For the text-containing cell, return its midpoint in [x, y] coordinate format. 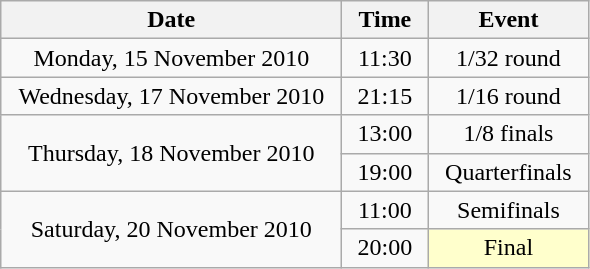
Date [172, 20]
Semifinals [508, 210]
11:30 [385, 58]
1/16 round [508, 96]
1/32 round [508, 58]
Quarterfinals [508, 172]
13:00 [385, 134]
Saturday, 20 November 2010 [172, 229]
21:15 [385, 96]
Final [508, 248]
Monday, 15 November 2010 [172, 58]
11:00 [385, 210]
1/8 finals [508, 134]
Event [508, 20]
Time [385, 20]
20:00 [385, 248]
Thursday, 18 November 2010 [172, 153]
Wednesday, 17 November 2010 [172, 96]
19:00 [385, 172]
